Return the (X, Y) coordinate for the center point of the cell that contains the specified text.  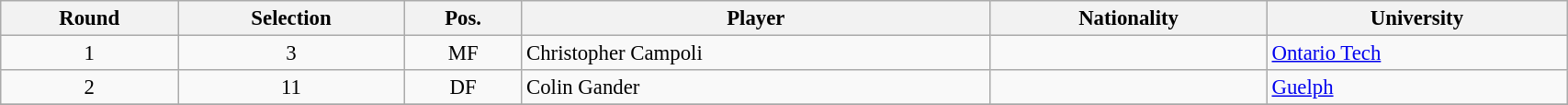
DF (463, 87)
2 (90, 87)
11 (292, 87)
Christopher Campoli (756, 53)
Nationality (1128, 18)
1 (90, 53)
Ontario Tech (1416, 53)
Guelph (1416, 87)
University (1416, 18)
Colin Gander (756, 87)
3 (292, 53)
MF (463, 53)
Selection (292, 18)
Player (756, 18)
Pos. (463, 18)
Round (90, 18)
